Provide the [X, Y] coordinate of the cell's center where the given text is located.  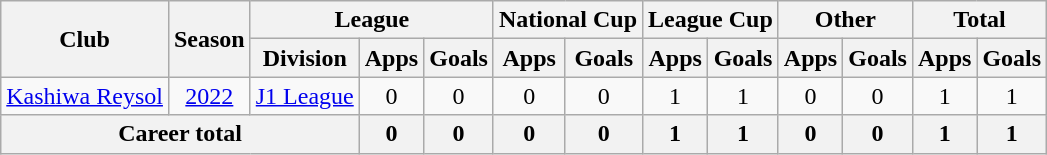
J1 League [304, 96]
National Cup [568, 20]
2022 [209, 96]
League [372, 20]
Kashiwa Reysol [85, 96]
Season [209, 39]
Division [304, 58]
Career total [180, 134]
Club [85, 39]
Other [845, 20]
League Cup [711, 20]
Total [979, 20]
